Identify which cell holds the provided text, then report its (x, y) central coordinate. 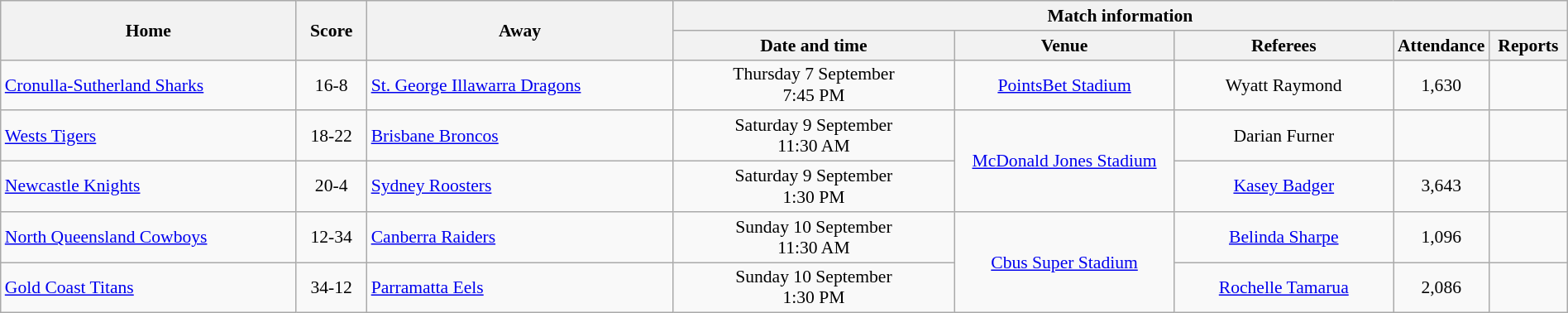
1,096 (1441, 237)
2,086 (1441, 288)
Sydney Roosters (520, 187)
North Queensland Cowboys (149, 237)
Gold Coast Titans (149, 288)
Reports (1528, 46)
Belinda Sharpe (1284, 237)
Rochelle Tamarua (1284, 288)
Saturday 9 September1:30 PM (814, 187)
Cbus Super Stadium (1064, 262)
Sunday 10 September1:30 PM (814, 288)
34-12 (332, 288)
3,643 (1441, 187)
McDonald Jones Stadium (1064, 161)
12-34 (332, 237)
Brisbane Broncos (520, 136)
Cronulla-Sutherland Sharks (149, 84)
1,630 (1441, 84)
16-8 (332, 84)
Sunday 10 September11:30 AM (814, 237)
Darian Furner (1284, 136)
Wests Tigers (149, 136)
Match information (1120, 16)
Away (520, 30)
Attendance (1441, 46)
Saturday 9 September11:30 AM (814, 136)
Score (332, 30)
20-4 (332, 187)
Venue (1064, 46)
Kasey Badger (1284, 187)
Parramatta Eels (520, 288)
Thursday 7 September7:45 PM (814, 84)
Home (149, 30)
Wyatt Raymond (1284, 84)
Newcastle Knights (149, 187)
St. George Illawarra Dragons (520, 84)
Date and time (814, 46)
Referees (1284, 46)
Canberra Raiders (520, 237)
18-22 (332, 136)
PointsBet Stadium (1064, 84)
